From the cell containing the given text, extract its center point as [X, Y] coordinate. 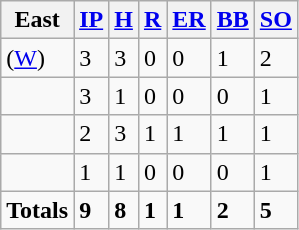
Totals [38, 210]
8 [124, 210]
9 [92, 210]
BB [232, 20]
H [124, 20]
R [152, 20]
East [38, 20]
ER [189, 20]
SO [276, 20]
(W) [38, 58]
5 [276, 210]
IP [92, 20]
